From the cell containing the given text, extract its center point as [x, y] coordinate. 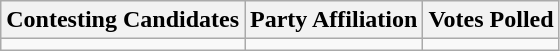
Votes Polled [491, 20]
Party Affiliation [334, 20]
Contesting Candidates [123, 20]
